Scan for the cell matching the given text and deliver its [X, Y] coordinate at center. 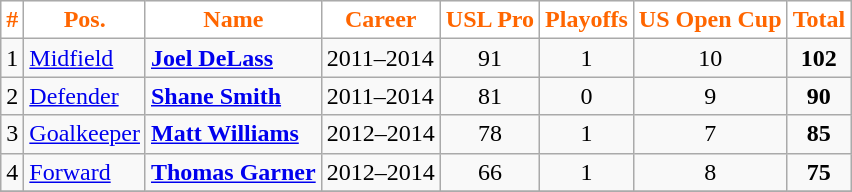
10 [710, 58]
90 [819, 96]
Career [380, 20]
0 [587, 96]
9 [710, 96]
Joel DeLass [233, 58]
Playoffs [587, 20]
78 [490, 134]
75 [819, 172]
Pos. [85, 20]
85 [819, 134]
4 [12, 172]
Forward [85, 172]
Defender [85, 96]
Goalkeeper [85, 134]
2 [12, 96]
USL Pro [490, 20]
91 [490, 58]
Name [233, 20]
8 [710, 172]
Thomas Garner [233, 172]
Matt Williams [233, 134]
102 [819, 58]
3 [12, 134]
Total [819, 20]
81 [490, 96]
Midfield [85, 58]
US Open Cup [710, 20]
Shane Smith [233, 96]
7 [710, 134]
66 [490, 172]
# [12, 20]
